Find where the given text appears and provide that cell's center as [x, y] coordinate. 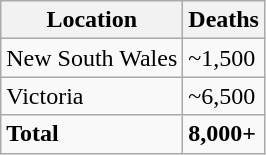
Deaths [224, 20]
~6,500 [224, 96]
8,000+ [224, 134]
Total [92, 134]
Location [92, 20]
~1,500 [224, 58]
Victoria [92, 96]
New South Wales [92, 58]
